Extract the [X, Y] coordinate from the center of the cell holding the provided text.  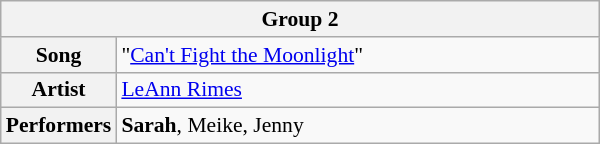
Artist [59, 90]
Group 2 [300, 19]
"Can't Fight the Moonlight" [358, 55]
LeAnn Rimes [358, 90]
Sarah, Meike, Jenny [358, 126]
Performers [59, 126]
Song [59, 55]
